Pinpoint the cell where the given text exists, returning its (X, Y) midpoint coordinate. 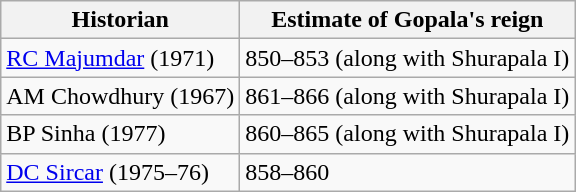
Historian (120, 20)
BP Sinha (1977) (120, 134)
860–865 (along with Shurapala I) (408, 134)
Estimate of Gopala's reign (408, 20)
850–853 (along with Shurapala I) (408, 58)
DC Sircar (1975–76) (120, 172)
861–866 (along with Shurapala I) (408, 96)
AM Chowdhury (1967) (120, 96)
858–860 (408, 172)
RC Majumdar (1971) (120, 58)
